Return [X, Y] of the center of cell containing provided text 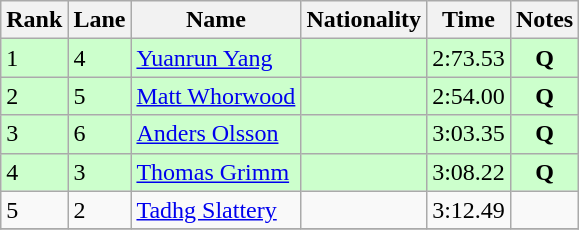
Nationality [364, 20]
6 [100, 134]
3:12.49 [469, 210]
Time [469, 20]
1 [34, 58]
2:73.53 [469, 58]
Rank [34, 20]
3:03.35 [469, 134]
Anders Olsson [216, 134]
Yuanrun Yang [216, 58]
Name [216, 20]
3:08.22 [469, 172]
Lane [100, 20]
Tadhg Slattery [216, 210]
Matt Whorwood [216, 96]
2:54.00 [469, 96]
Thomas Grimm [216, 172]
Notes [544, 20]
